Detect which cell encompasses the target text, then output its [X, Y] center coordinate. 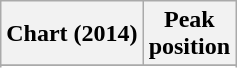
Peakposition [189, 34]
Chart (2014) [72, 34]
